Locate the cell with the specified text and output its [x, y] center coordinate. 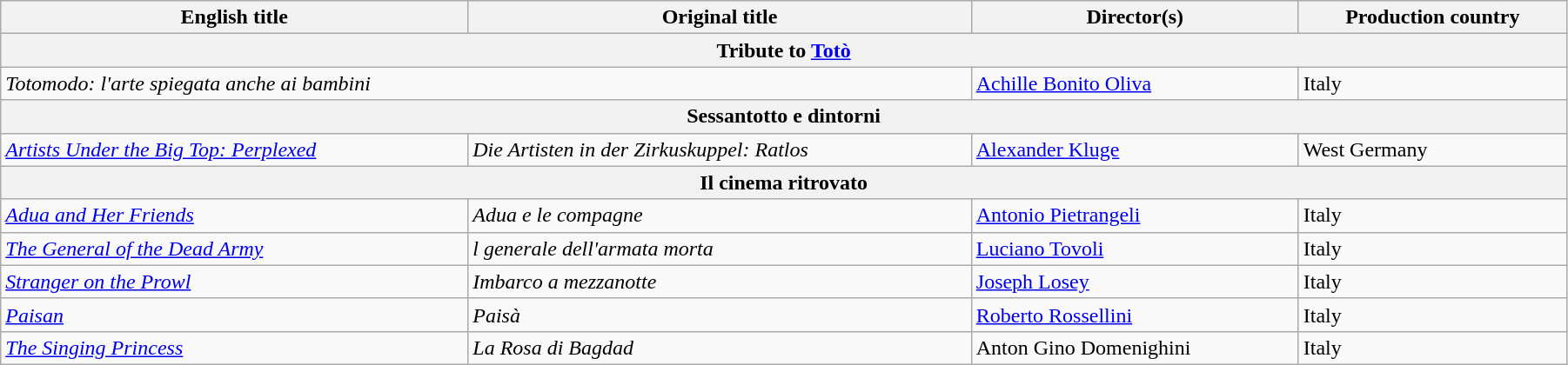
Original title [720, 17]
Paisan [235, 315]
The General of the Dead Army [235, 249]
l generale dell'armata morta [720, 249]
Adua and Her Friends [235, 216]
The Singing Princess [235, 348]
Artists Under the Big Top: Perplexed [235, 149]
Alexander Kluge [1135, 149]
Luciano Tovoli [1135, 249]
Antonio Pietrangeli [1135, 216]
Production country [1432, 17]
West Germany [1432, 149]
Imbarco a mezzanotte [720, 282]
Sessantotto e dintorni [784, 116]
La Rosa di Bagdad [720, 348]
Stranger on the Prowl [235, 282]
Achille Bonito Oliva [1135, 83]
Paisà [720, 315]
English title [235, 17]
Roberto Rossellini [1135, 315]
Director(s) [1135, 17]
Il cinema ritrovato [784, 182]
Anton Gino Domenighini [1135, 348]
Die Artisten in der Zirkuskuppel: Ratlos [720, 149]
Totomodo: l'arte spiegata anche ai bambini [486, 83]
Tribute to Totò [784, 50]
Adua e le compagne [720, 216]
Joseph Losey [1135, 282]
